Find where the given text appears and provide that cell's center as (x, y) coordinate. 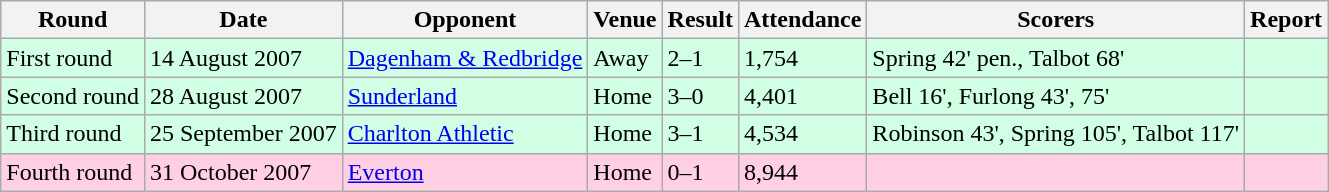
Everton (465, 172)
4,401 (802, 96)
3–1 (700, 134)
Opponent (465, 20)
25 September 2007 (243, 134)
Dagenham & Redbridge (465, 58)
Attendance (802, 20)
Robinson 43', Spring 105', Talbot 117' (1056, 134)
3–0 (700, 96)
Report (1286, 20)
Charlton Athletic (465, 134)
31 October 2007 (243, 172)
First round (73, 58)
Second round (73, 96)
1,754 (802, 58)
Scorers (1056, 20)
Venue (625, 20)
Spring 42' pen., Talbot 68' (1056, 58)
Fourth round (73, 172)
Third round (73, 134)
Result (700, 20)
8,944 (802, 172)
Sunderland (465, 96)
Date (243, 20)
4,534 (802, 134)
28 August 2007 (243, 96)
0–1 (700, 172)
14 August 2007 (243, 58)
Round (73, 20)
Bell 16', Furlong 43', 75' (1056, 96)
Away (625, 58)
2–1 (700, 58)
